Find where the given text appears and provide that cell's center as [x, y] coordinate. 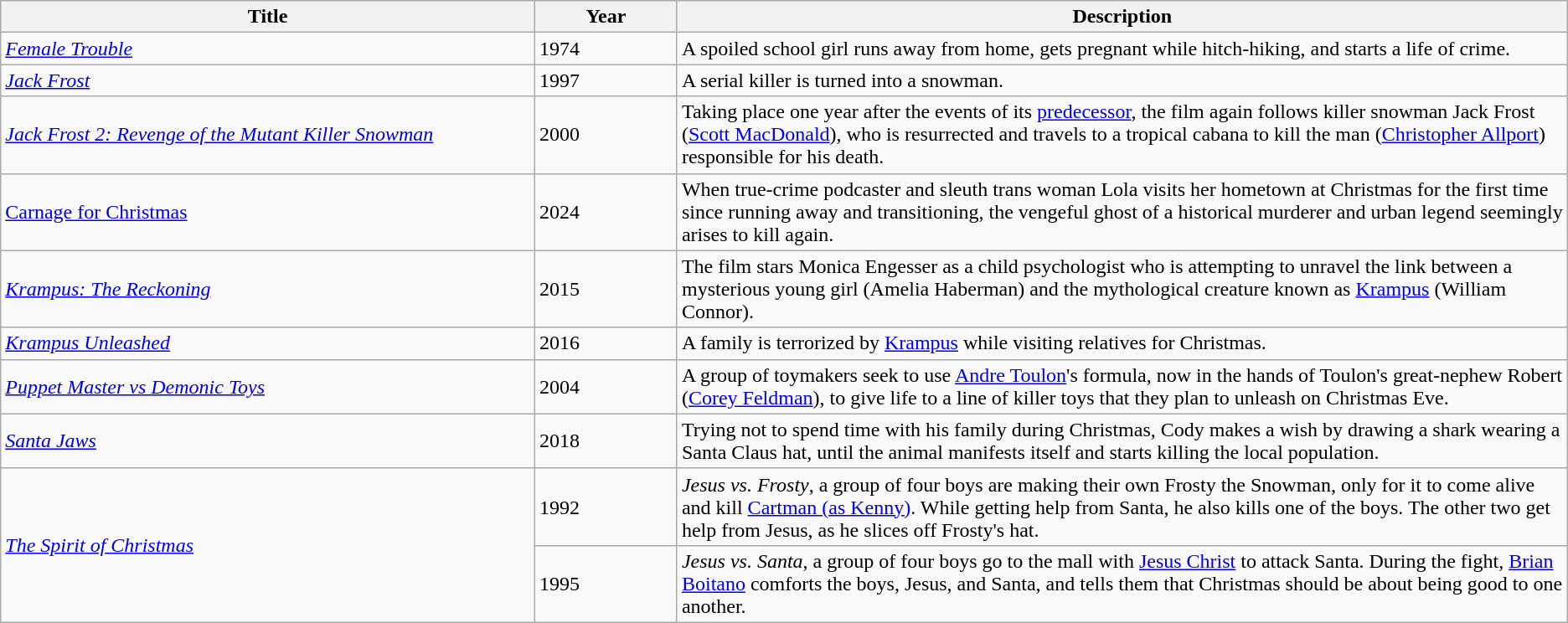
2015 [606, 289]
Title [268, 17]
2004 [606, 387]
2016 [606, 343]
Year [606, 17]
The Spirit of Christmas [268, 545]
Santa Jaws [268, 440]
2000 [606, 135]
2018 [606, 440]
A spoiled school girl runs away from home, gets pregnant while hitch-hiking, and starts a life of crime. [1122, 49]
Jack Frost 2: Revenge of the Mutant Killer Snowman [268, 135]
Description [1122, 17]
Krampus: The Reckoning [268, 289]
Carnage for Christmas [268, 212]
Puppet Master vs Demonic Toys [268, 387]
1997 [606, 80]
Krampus Unleashed [268, 343]
2024 [606, 212]
1992 [606, 507]
1995 [606, 584]
1974 [606, 49]
A serial killer is turned into a snowman. [1122, 80]
Female Trouble [268, 49]
Jack Frost [268, 80]
A family is terrorized by Krampus while visiting relatives for Christmas. [1122, 343]
